Capture the cell that displays the provided text and extract its [x, y] central coordinate. 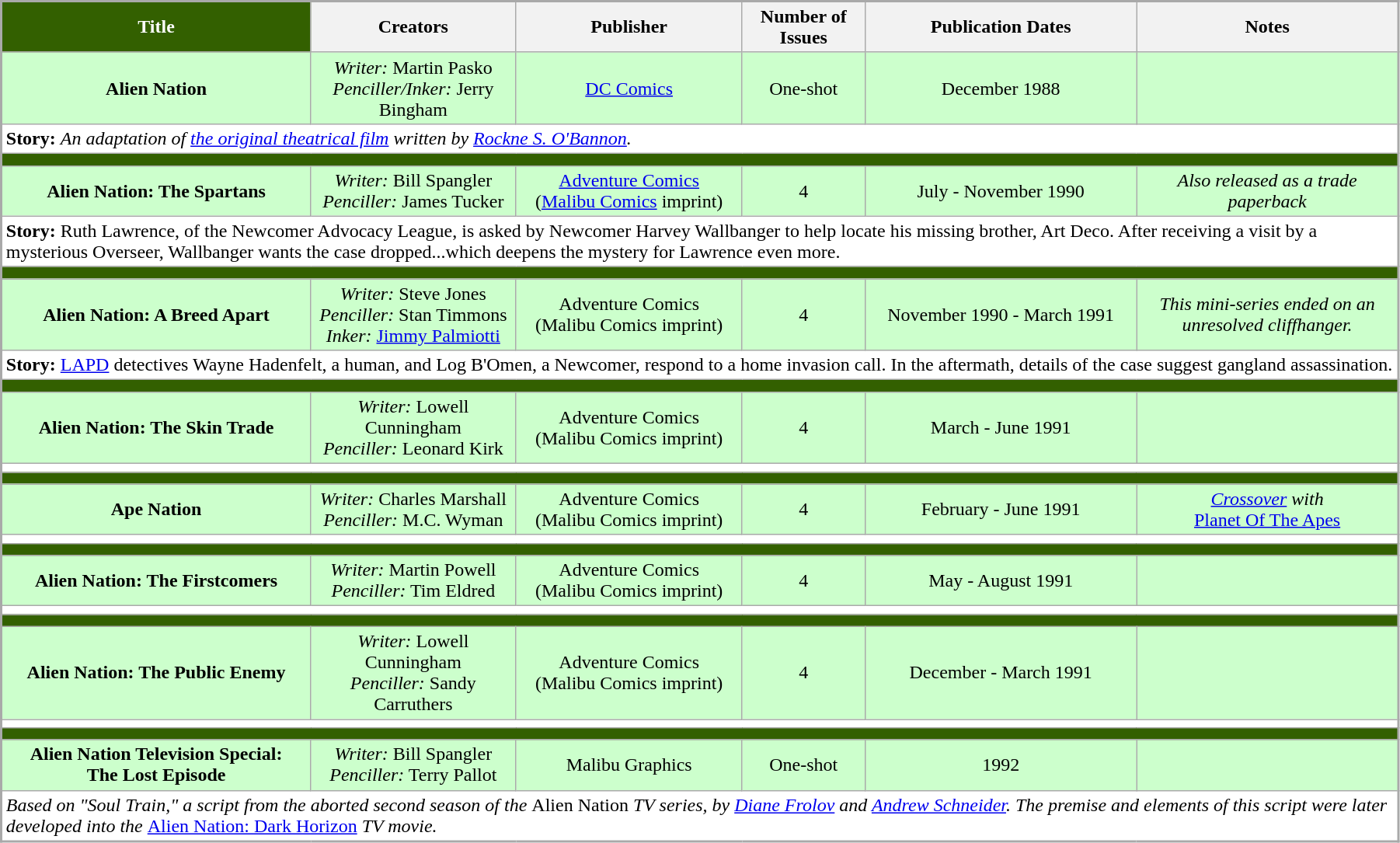
December 1988 [1001, 88]
1992 [1001, 765]
Story: An adaptation of the original theatrical film written by Rockne S. O'Bannon. [700, 138]
July - November 1990 [1001, 191]
Alien Nation Television Special:The Lost Episode [156, 765]
Writer: Lowell CunninghamPenciller: Sandy Carruthers [413, 673]
Alien Nation: The Public Enemy [156, 673]
Writer: Charles MarshallPenciller: M.C. Wyman [413, 510]
Alien Nation: The Firstcomers [156, 581]
Title [156, 27]
Writer: Lowell CunninghamPenciller: Leonard Kirk [413, 427]
Also released as a trade paperback [1267, 191]
Publication Dates [1001, 27]
May - August 1991 [1001, 581]
DC Comics [629, 88]
This mini-series ended on an unresolved cliffhanger. [1267, 315]
February - June 1991 [1001, 510]
Alien Nation [156, 88]
Writer: Martin PaskoPenciller/Inker: Jerry Bingham [413, 88]
December - March 1991 [1001, 673]
Alien Nation: A Breed Apart [156, 315]
Adventure Comics (Malibu Comics imprint) [629, 315]
Alien Nation: The Spartans [156, 191]
Writer: Bill SpanglerPenciller: James Tucker [413, 191]
Alien Nation: The Skin Trade [156, 427]
Notes [1267, 27]
March - June 1991 [1001, 427]
Crossover withPlanet Of The Apes [1267, 510]
Publisher [629, 27]
Creators [413, 27]
Malibu Graphics [629, 765]
Writer: Martin PowellPenciller: Tim Eldred [413, 581]
Writer: Steve JonesPenciller: Stan Timmons Inker: Jimmy Palmiotti [413, 315]
Ape Nation [156, 510]
November 1990 - March 1991 [1001, 315]
Writer: Bill SpanglerPenciller: Terry Pallot [413, 765]
Number of Issues [803, 27]
